For the text-containing cell, return its midpoint in [x, y] coordinate format. 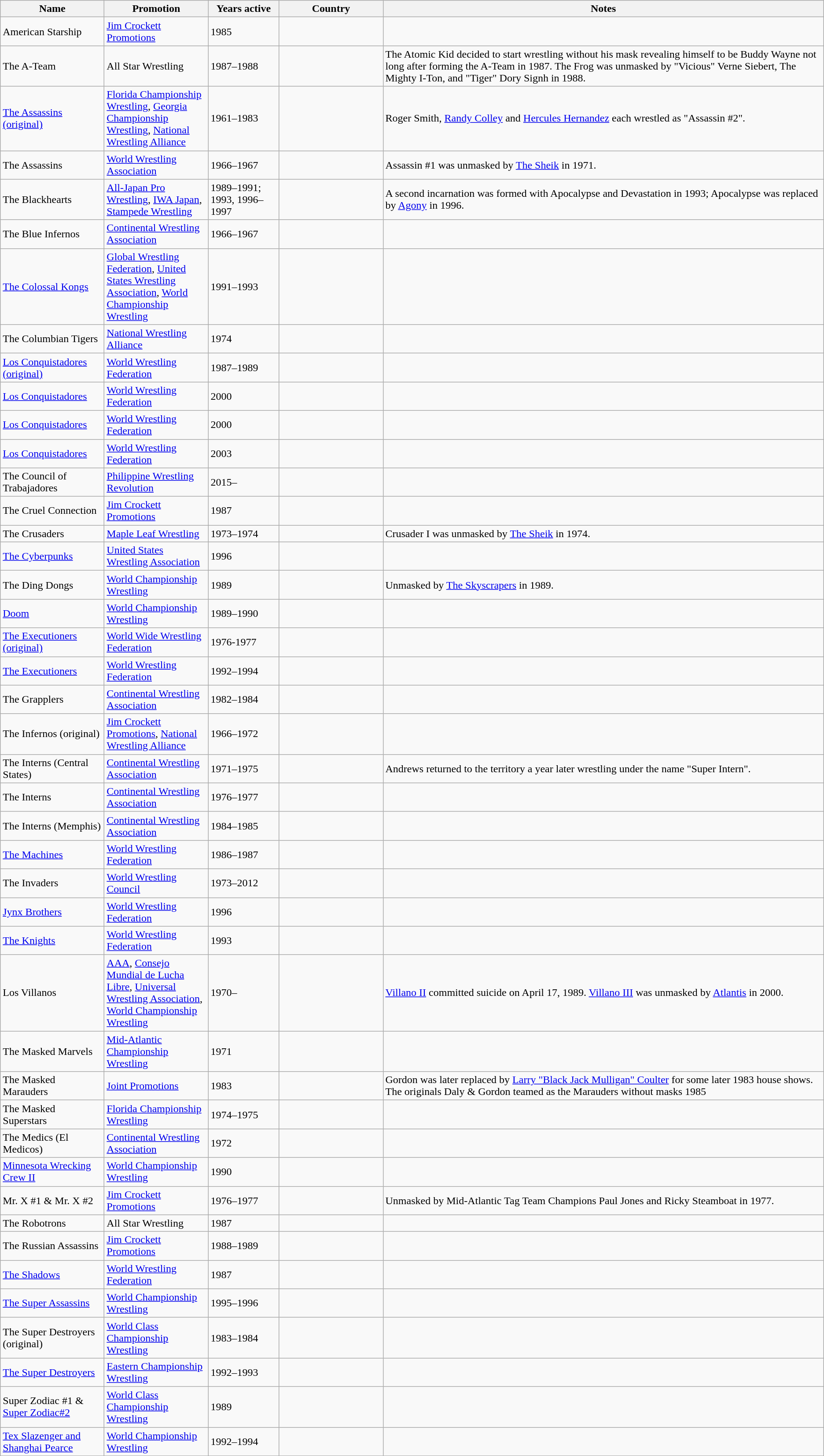
The Super Destroyers [52, 1372]
1973–2012 [244, 883]
All-Japan Pro Wrestling, IWA Japan, Stampede Wrestling [156, 199]
1970– [244, 993]
Villano II committed suicide on April 17, 1989. Villano III was unmasked by Atlantis in 2000. [603, 993]
The Executioners (original) [52, 642]
The Cruel Connection [52, 511]
1990 [244, 1172]
Florida Championship Wrestling, Georgia Championship Wrestling, National Wrestling Alliance [156, 118]
Doom [52, 614]
United States Wrestling Association [156, 557]
1993 [244, 940]
Minnesota Wrecking Crew II [52, 1172]
2015– [244, 483]
Joint Promotions [156, 1086]
The Masked Superstars [52, 1115]
1986–1987 [244, 854]
Unmasked by The Skyscrapers in 1989. [603, 585]
1974–1975 [244, 1115]
Global Wrestling Federation, United States Wrestling Association, World Championship Wrestling [156, 286]
Country [331, 9]
The Infernos (original) [52, 734]
1966–1972 [244, 734]
Jim Crockett Promotions, National Wrestling Alliance [156, 734]
The Machines [52, 854]
The Russian Assassins [52, 1246]
1973–1974 [244, 534]
Philippine Wrestling Revolution [156, 483]
The Interns [52, 797]
The Cyberpunks [52, 557]
The A-Team [52, 66]
1961–1983 [244, 118]
Assassin #1 was unmasked by The Sheik in 1971. [603, 165]
World Wrestling Council [156, 883]
The Super Destroyers (original) [52, 1338]
The Colossal Kongs [52, 286]
World Wide Wrestling Federation [156, 642]
1988–1989 [244, 1246]
1976-1977 [244, 642]
The Council of Trabajadores [52, 483]
2003 [244, 453]
The Executioners [52, 671]
Eastern Championship Wrestling [156, 1372]
The Super Assassins [52, 1303]
1992–1993 [244, 1372]
The Ding Dongs [52, 585]
1983–1984 [244, 1338]
Years active [244, 9]
1984–1985 [244, 826]
1971–1975 [244, 769]
1985 [244, 32]
Los Conquistadores (original) [52, 367]
Notes [603, 9]
1971 [244, 1051]
Maple Leaf Wrestling [156, 534]
The Robotrons [52, 1223]
The Blackhearts [52, 199]
The Blue Infernos [52, 234]
The Masked Marvels [52, 1051]
1987–1988 [244, 66]
Mid-Atlantic Championship Wrestling [156, 1051]
Promotion [156, 9]
The Interns (Memphis) [52, 826]
1989–1990 [244, 614]
National Wrestling Alliance [156, 339]
AAA, Consejo Mundial de Lucha Libre, Universal Wrestling Association, World Championship Wrestling [156, 993]
Crusader I was unmasked by The Sheik in 1974. [603, 534]
1989–1991; 1993, 1996–1997 [244, 199]
1972 [244, 1143]
The Columbian Tigers [52, 339]
Tex Slazenger and Shanghai Pearce [52, 1441]
The Assassins [52, 165]
Name [52, 9]
The Interns (Central States) [52, 769]
World Wrestling Association [156, 165]
American Starship [52, 32]
The Knights [52, 940]
Roger Smith, Randy Colley and Hercules Hernandez each wrestled as "Assassin #2". [603, 118]
A second incarnation was formed with Apocalypse and Devastation in 1993; Apocalypse was replaced by Agony in 1996. [603, 199]
Florida Championship Wrestling [156, 1115]
1974 [244, 339]
The Assassins (original) [52, 118]
The Crusaders [52, 534]
Jynx Brothers [52, 911]
1991–1993 [244, 286]
Los Villanos [52, 993]
Super Zodiac #1 & Super Zodiac#2 [52, 1407]
Unmasked by Mid-Atlantic Tag Team Champions Paul Jones and Ricky Steamboat in 1977. [603, 1200]
Andrews returned to the territory a year later wrestling under the name "Super Intern". [603, 769]
1983 [244, 1086]
1995–1996 [244, 1303]
The Grapplers [52, 699]
The Masked Marauders [52, 1086]
The Medics (El Medicos) [52, 1143]
1987–1989 [244, 367]
1982–1984 [244, 699]
Mr. X #1 & Mr. X #2 [52, 1200]
The Shadows [52, 1274]
The Invaders [52, 883]
